Capture the cell that displays the provided text and extract its [X, Y] central coordinate. 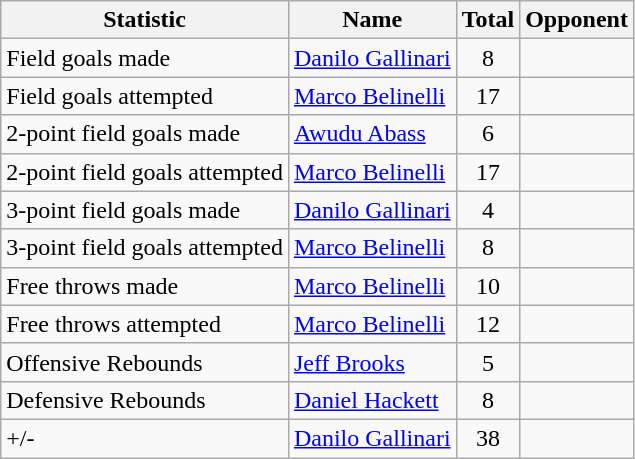
5 [488, 362]
Jeff Brooks [372, 362]
Offensive Rebounds [145, 362]
Opponent [577, 20]
3-point field goals attempted [145, 248]
Defensive Rebounds [145, 400]
3-point field goals made [145, 210]
4 [488, 210]
Free throws made [145, 286]
Awudu Abass [372, 134]
2-point field goals attempted [145, 172]
Name [372, 20]
12 [488, 324]
6 [488, 134]
Total [488, 20]
38 [488, 438]
Daniel Hackett [372, 400]
Free throws attempted [145, 324]
+/- [145, 438]
2-point field goals made [145, 134]
Statistic [145, 20]
10 [488, 286]
Field goals attempted [145, 96]
Field goals made [145, 58]
